Return the (x, y) coordinate for the center point of the cell that contains the specified text.  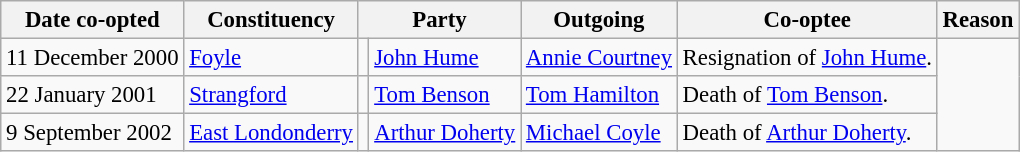
9 September 2002 (92, 133)
John Hume (445, 58)
Tom Hamilton (600, 95)
22 January 2001 (92, 95)
Co-optee (807, 20)
Death of Tom Benson. (807, 95)
Constituency (271, 20)
11 December 2000 (92, 58)
Death of Arthur Doherty. (807, 133)
Arthur Doherty (445, 133)
Strangford (271, 95)
Date co-opted (92, 20)
Reason (978, 20)
Annie Courtney (600, 58)
Tom Benson (445, 95)
East Londonderry (271, 133)
Foyle (271, 58)
Resignation of John Hume. (807, 58)
Outgoing (600, 20)
Party (439, 20)
Michael Coyle (600, 133)
